Identify which cell holds the provided text, then report its (X, Y) central coordinate. 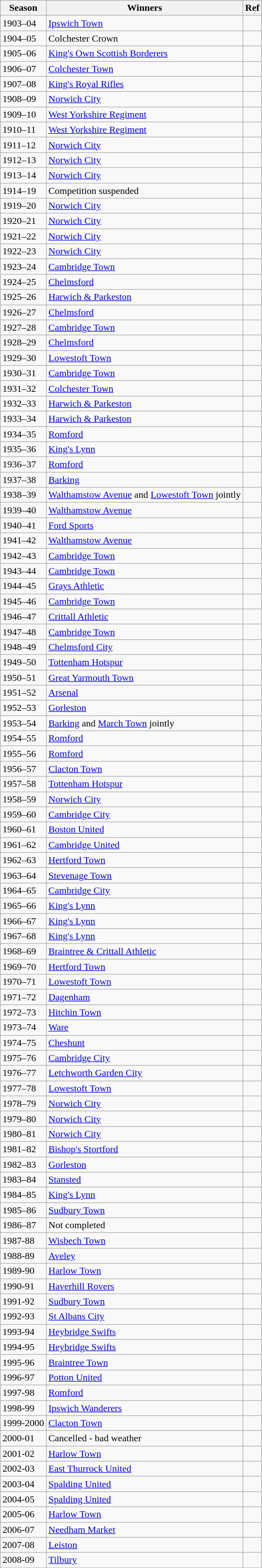
2002-03 (23, 1469)
Colchester Crown (145, 38)
1967–68 (23, 936)
1903–04 (23, 23)
1904–05 (23, 38)
2004-05 (23, 1499)
1980–81 (23, 1134)
1970–71 (23, 982)
1975–76 (23, 1058)
1981–82 (23, 1149)
Letchworth Garden City (145, 1073)
1979–80 (23, 1119)
St Albans City (145, 1317)
1990-91 (23, 1286)
1935–36 (23, 449)
1986–87 (23, 1225)
Ref (252, 8)
Potton United (145, 1377)
1959–60 (23, 814)
1938–39 (23, 495)
Arsenal (145, 693)
1909–10 (23, 114)
1931–32 (23, 388)
1974–75 (23, 1043)
Season (23, 8)
1978–79 (23, 1103)
1985–86 (23, 1210)
Chelmsford City (145, 647)
1928–29 (23, 343)
1999-2000 (23, 1423)
1939–40 (23, 510)
2007-08 (23, 1545)
1952–53 (23, 708)
1996-97 (23, 1377)
1956–57 (23, 769)
Not completed (145, 1225)
1987-88 (23, 1241)
1936–37 (23, 465)
King's Own Scottish Borderers (145, 54)
Haverhill Rovers (145, 1286)
1940–41 (23, 525)
1910–11 (23, 130)
1933–34 (23, 419)
1969–70 (23, 967)
1926–27 (23, 312)
1963–64 (23, 875)
1906–07 (23, 69)
Needham Market (145, 1530)
Ware (145, 1027)
Cheshunt (145, 1043)
1943–44 (23, 571)
Braintree & Crittall Athletic (145, 952)
King's Royal Rifles (145, 84)
1953–54 (23, 723)
1991-92 (23, 1301)
1929–30 (23, 358)
1992-93 (23, 1317)
1951–52 (23, 693)
1966–67 (23, 921)
Stansted (145, 1180)
1908–09 (23, 99)
1945–46 (23, 601)
1964–65 (23, 890)
1925–26 (23, 297)
1973–74 (23, 1027)
1934–35 (23, 434)
Tilbury (145, 1560)
Barking (145, 480)
Great Yarmouth Town (145, 678)
East Thurrock United (145, 1469)
1955–56 (23, 754)
1989-90 (23, 1271)
1958–59 (23, 799)
Dagenham (145, 997)
1997-98 (23, 1392)
1965–66 (23, 906)
1949–50 (23, 662)
1984–85 (23, 1195)
1976–77 (23, 1073)
1961–62 (23, 845)
1911–12 (23, 145)
2003-04 (23, 1484)
Crittall Athletic (145, 616)
1988-89 (23, 1256)
1942–43 (23, 556)
Ford Sports (145, 525)
Wisbech Town (145, 1241)
1941–42 (23, 541)
1950–51 (23, 678)
1954–55 (23, 738)
1905–06 (23, 54)
1993-94 (23, 1332)
1907–08 (23, 84)
1957–58 (23, 784)
1982–83 (23, 1165)
1994-95 (23, 1347)
1960–61 (23, 830)
1983–84 (23, 1180)
Boston United (145, 830)
Stevenage Town (145, 875)
2001-02 (23, 1454)
1977–78 (23, 1088)
2005-06 (23, 1514)
Ipswich Wanderers (145, 1408)
Hitchin Town (145, 1012)
2000-01 (23, 1438)
1923–24 (23, 267)
1998-99 (23, 1408)
Winners (145, 8)
1947–48 (23, 632)
1937–38 (23, 480)
1972–73 (23, 1012)
2008-09 (23, 1560)
Aveley (145, 1256)
Cambridge United (145, 845)
1930–31 (23, 373)
Cancelled - bad weather (145, 1438)
1924–25 (23, 282)
2006-07 (23, 1530)
1919–20 (23, 206)
Grays Athletic (145, 586)
1927–28 (23, 327)
Barking and March Town jointly (145, 723)
1921–22 (23, 236)
1948–49 (23, 647)
1920–21 (23, 221)
1995-96 (23, 1362)
1971–72 (23, 997)
1912–13 (23, 160)
1932–33 (23, 403)
1913–14 (23, 175)
1944–45 (23, 586)
1914–19 (23, 191)
Braintree Town (145, 1362)
Leiston (145, 1545)
Ipswich Town (145, 23)
Competition suspended (145, 191)
1922–23 (23, 251)
1962–63 (23, 860)
1946–47 (23, 616)
Walthamstow Avenue and Lowestoft Town jointly (145, 495)
Bishop's Stortford (145, 1149)
1968–69 (23, 952)
